Return the [X, Y] coordinate for the center point of the cell that contains the specified text.  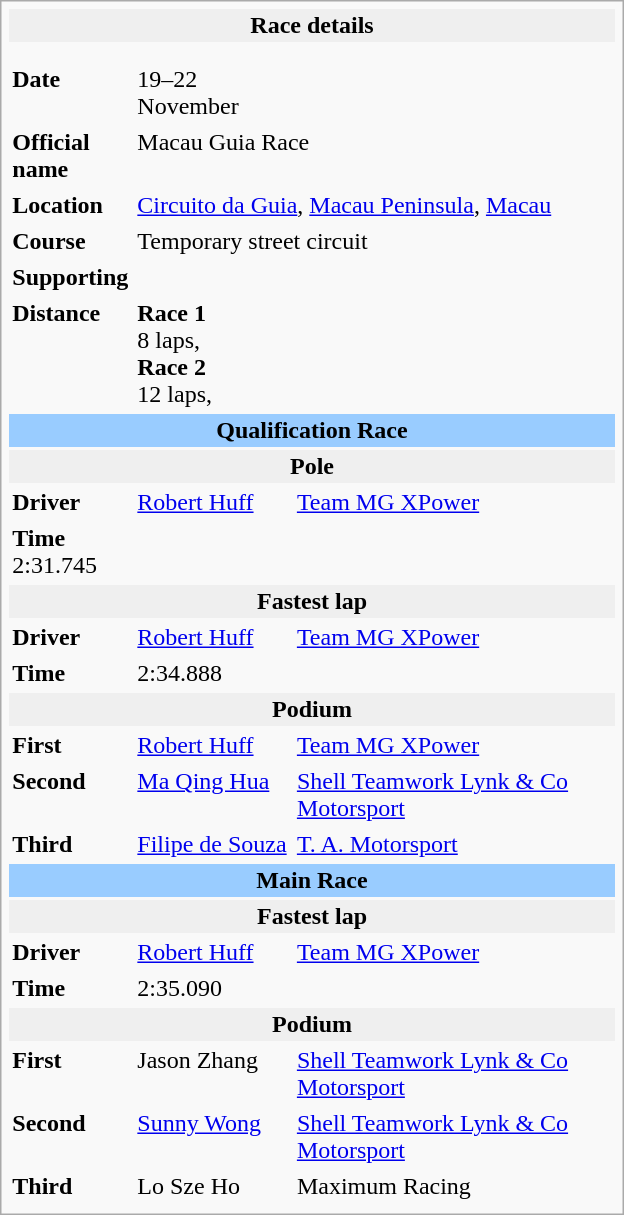
Maximum Racing [454, 1186]
Lo Sze Ho [212, 1186]
Distance [70, 354]
Ma Qing Hua [212, 795]
2:34.888 [374, 674]
Official name [70, 156]
Temporary street circuit [374, 242]
Jason Zhang [212, 1074]
Supporting [70, 278]
Sunny Wong [212, 1137]
Location [70, 206]
Main Race [312, 880]
Date [70, 93]
Course [70, 242]
Macau Guia Race [374, 156]
Circuito da Guia, Macau Peninsula, Macau [374, 206]
Filipe de Souza [212, 844]
Race 18 laps, Race 2 12 laps, [374, 354]
2:35.090 [374, 988]
19–22 November [212, 93]
Time 2:31.745 [70, 552]
T. A. Motorsport [454, 844]
Pole [312, 466]
Race details [312, 26]
Qualification Race [312, 430]
